Identify which cell holds the provided text, then report its [x, y] central coordinate. 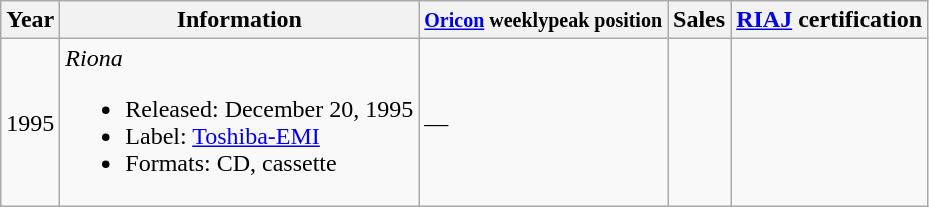
Oricon weeklypeak position [544, 20]
RionaReleased: December 20, 1995Label: Toshiba-EMIFormats: CD, cassette [240, 122]
1995 [30, 122]
Sales [700, 20]
RIAJ certification [830, 20]
Information [240, 20]
— [544, 122]
Year [30, 20]
